Find where the given text appears and provide that cell's center as [x, y] coordinate. 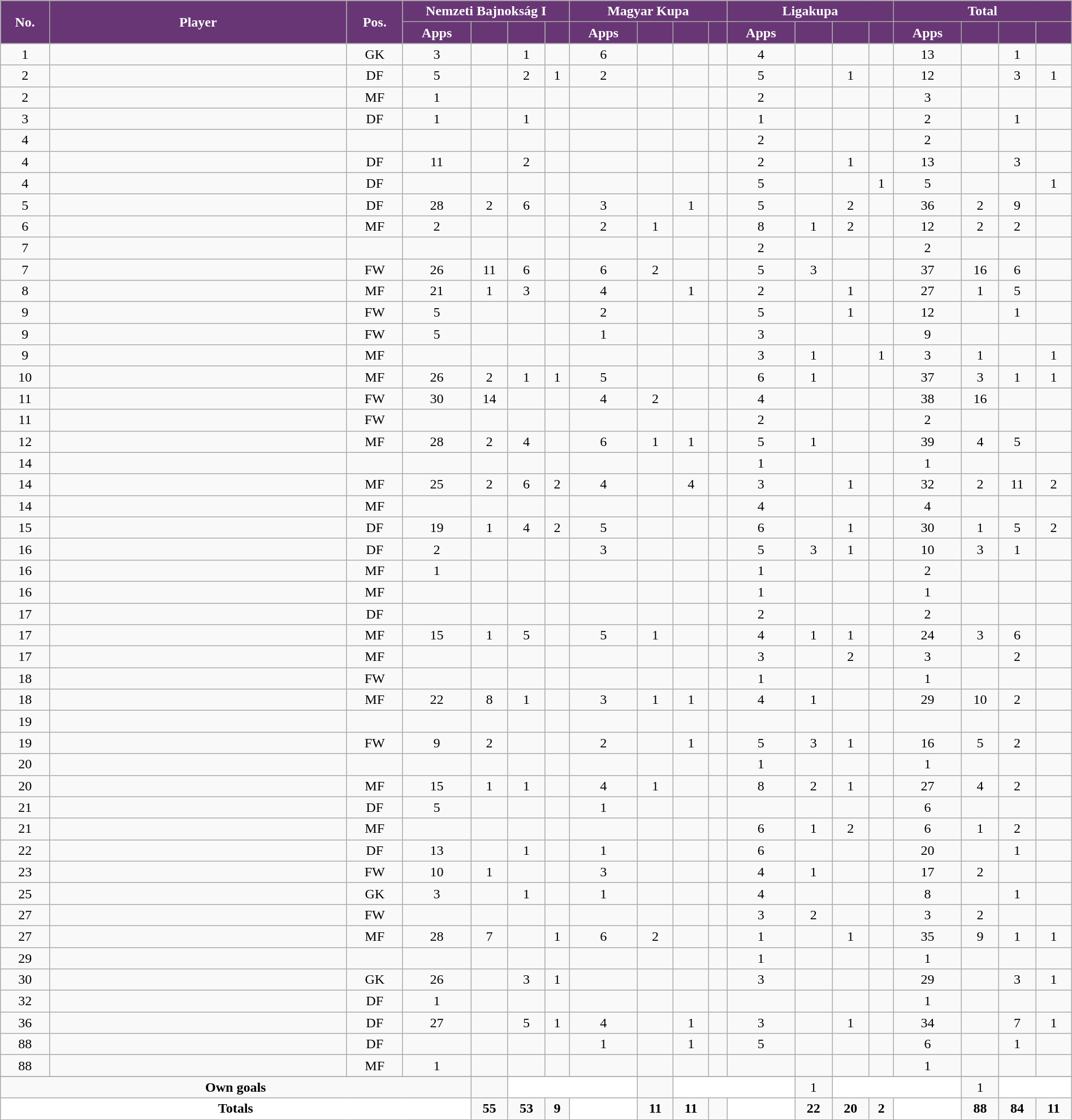
No. [25, 22]
23 [25, 872]
34 [927, 1023]
Nemzeti Bajnokság I [486, 11]
53 [526, 1109]
38 [927, 399]
84 [1017, 1109]
39 [927, 442]
55 [490, 1109]
Total [983, 11]
35 [927, 936]
Player [198, 22]
Totals [236, 1109]
Pos. [374, 22]
Magyar Kupa [648, 11]
Own goals [236, 1087]
Ligakupa [811, 11]
24 [927, 635]
